Locate the cell with the specified text and output its [X, Y] center coordinate. 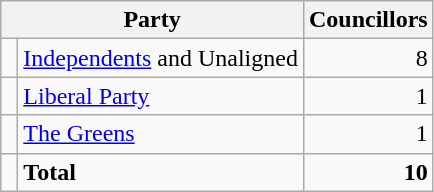
Independents and Unaligned [161, 58]
Total [161, 172]
The Greens [161, 134]
8 [368, 58]
10 [368, 172]
Liberal Party [161, 96]
Councillors [368, 20]
Party [152, 20]
